Return (X, Y) of the center of cell containing provided text 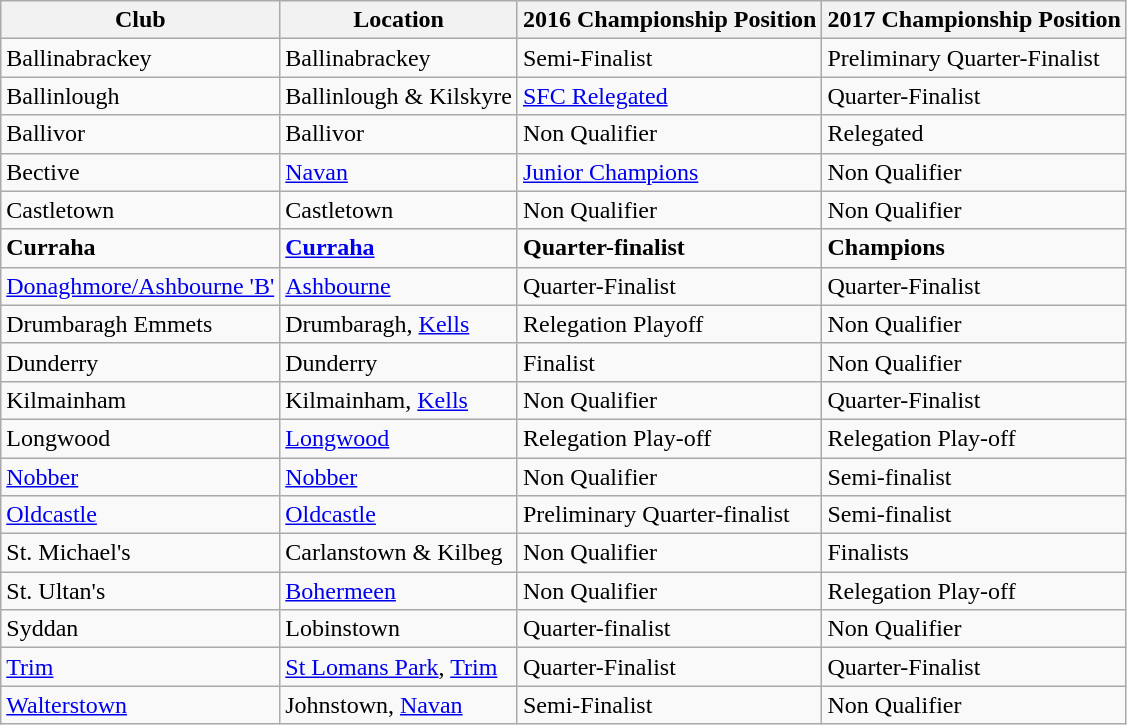
Drumbaragh Emmets (140, 324)
Ballinlough & Kilskyre (399, 96)
St. Michael's (140, 553)
Ballinlough (140, 96)
St Lomans Park, Trim (399, 667)
Location (399, 20)
St. Ultan's (140, 591)
Finalists (974, 553)
Preliminary Quarter-Finalist (974, 58)
Carlanstown & Kilbeg (399, 553)
Trim (140, 667)
Johnstown, Navan (399, 705)
Walterstown (140, 705)
Club (140, 20)
Champions (974, 248)
Drumbaragh, Kells (399, 324)
Navan (399, 172)
Junior Champions (669, 172)
Preliminary Quarter-finalist (669, 515)
Kilmainham (140, 400)
Relegation Playoff (669, 324)
Ashbourne (399, 286)
Bohermeen (399, 591)
Relegated (974, 134)
Finalist (669, 362)
2017 Championship Position (974, 20)
Syddan (140, 629)
2016 Championship Position (669, 20)
Donaghmore/Ashbourne 'B' (140, 286)
Kilmainham, Kells (399, 400)
Bective (140, 172)
Lobinstown (399, 629)
SFC Relegated (669, 96)
